Capture the cell that displays the provided text and extract its (X, Y) central coordinate. 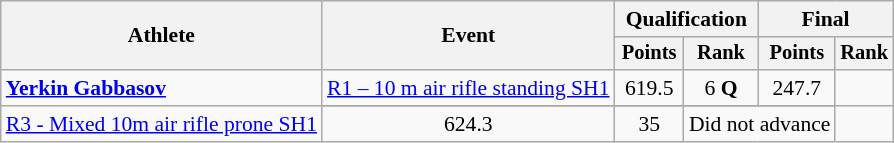
624.3 (468, 124)
R1 – 10 m air rifle standing SH1 (468, 88)
Yerkin Gabbasov (162, 88)
Qualification (687, 19)
247.7 (796, 88)
Athlete (162, 36)
35 (650, 124)
Final (826, 19)
Did not advance (760, 124)
6 Q (721, 88)
R3 - Mixed 10m air rifle prone SH1 (162, 124)
619.5 (650, 88)
Event (468, 36)
